Find where the given text appears and provide that cell's center as (x, y) coordinate. 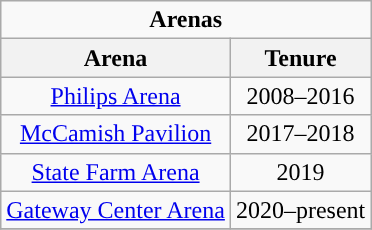
Arena (116, 58)
2019 (300, 172)
2020–present (300, 210)
Gateway Center Arena (116, 210)
2017–2018 (300, 134)
McCamish Pavilion (116, 134)
Philips Arena (116, 96)
2008–2016 (300, 96)
Arenas (186, 20)
Tenure (300, 58)
State Farm Arena (116, 172)
